Find where the given text appears and provide that cell's center as [x, y] coordinate. 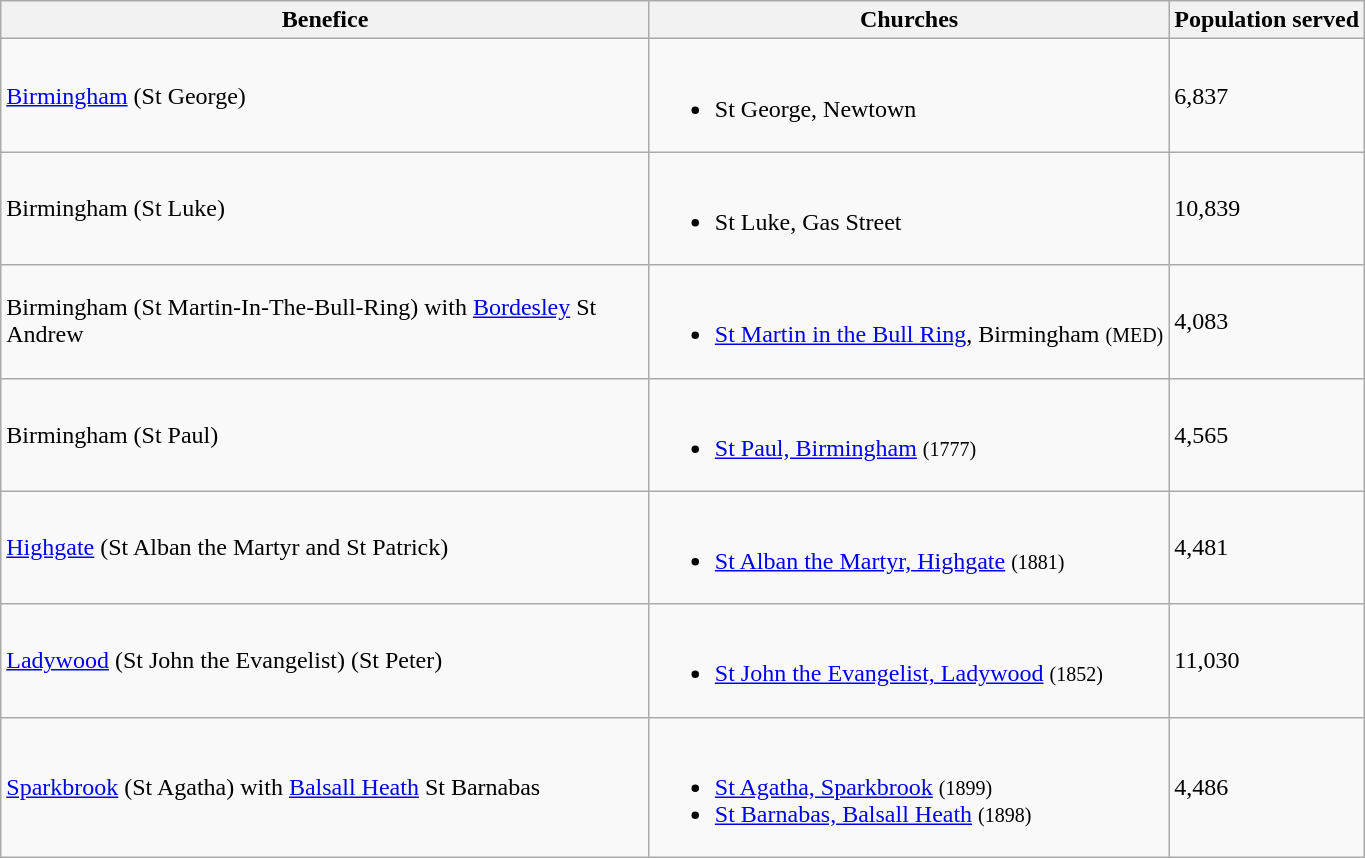
Birmingham (St Paul) [326, 434]
4,481 [1267, 548]
Birmingham (St George) [326, 96]
Benefice [326, 20]
St Martin in the Bull Ring, Birmingham (MED) [908, 322]
Ladywood (St John the Evangelist) (St Peter) [326, 660]
4,565 [1267, 434]
Population served [1267, 20]
St Agatha, Sparkbrook (1899)St Barnabas, Balsall Heath (1898) [908, 787]
4,486 [1267, 787]
St Alban the Martyr, Highgate (1881) [908, 548]
4,083 [1267, 322]
St George, Newtown [908, 96]
St Paul, Birmingham (1777) [908, 434]
Churches [908, 20]
Birmingham (St Martin-In-The-Bull-Ring) with Bordesley St Andrew [326, 322]
St Luke, Gas Street [908, 208]
6,837 [1267, 96]
Birmingham (St Luke) [326, 208]
10,839 [1267, 208]
Sparkbrook (St Agatha) with Balsall Heath St Barnabas [326, 787]
Highgate (St Alban the Martyr and St Patrick) [326, 548]
St John the Evangelist, Ladywood (1852) [908, 660]
11,030 [1267, 660]
